Identify which cell holds the provided text, then report its [X, Y] central coordinate. 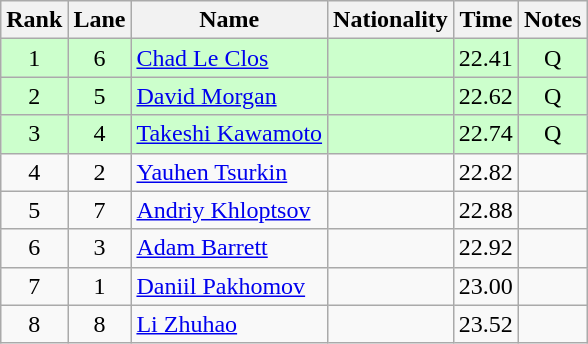
Takeshi Kawamoto [230, 134]
22.88 [486, 210]
22.92 [486, 248]
22.74 [486, 134]
Name [230, 20]
Yauhen Tsurkin [230, 172]
Notes [552, 20]
22.41 [486, 58]
David Morgan [230, 96]
Lane [100, 20]
Andriy Khloptsov [230, 210]
Nationality [391, 20]
22.82 [486, 172]
Rank [34, 20]
Time [486, 20]
Li Zhuhao [230, 324]
Adam Barrett [230, 248]
Daniil Pakhomov [230, 286]
22.62 [486, 96]
23.52 [486, 324]
23.00 [486, 286]
Chad Le Clos [230, 58]
